Detect which cell encompasses the target text, then output its [x, y] center coordinate. 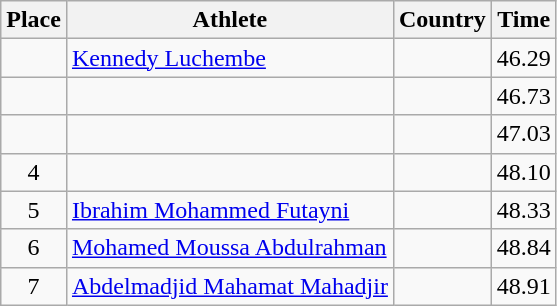
Mohamed Moussa Abdulrahman [230, 248]
46.29 [524, 58]
Place [34, 20]
Country [442, 20]
Athlete [230, 20]
7 [34, 286]
47.03 [524, 134]
Ibrahim Mohammed Futayni [230, 210]
4 [34, 172]
48.33 [524, 210]
5 [34, 210]
48.84 [524, 248]
Abdelmadjid Mahamat Mahadjir [230, 286]
48.91 [524, 286]
6 [34, 248]
Time [524, 20]
46.73 [524, 96]
Kennedy Luchembe [230, 58]
48.10 [524, 172]
